Output the [X, Y] coordinate of the center of the cell containing the given text.  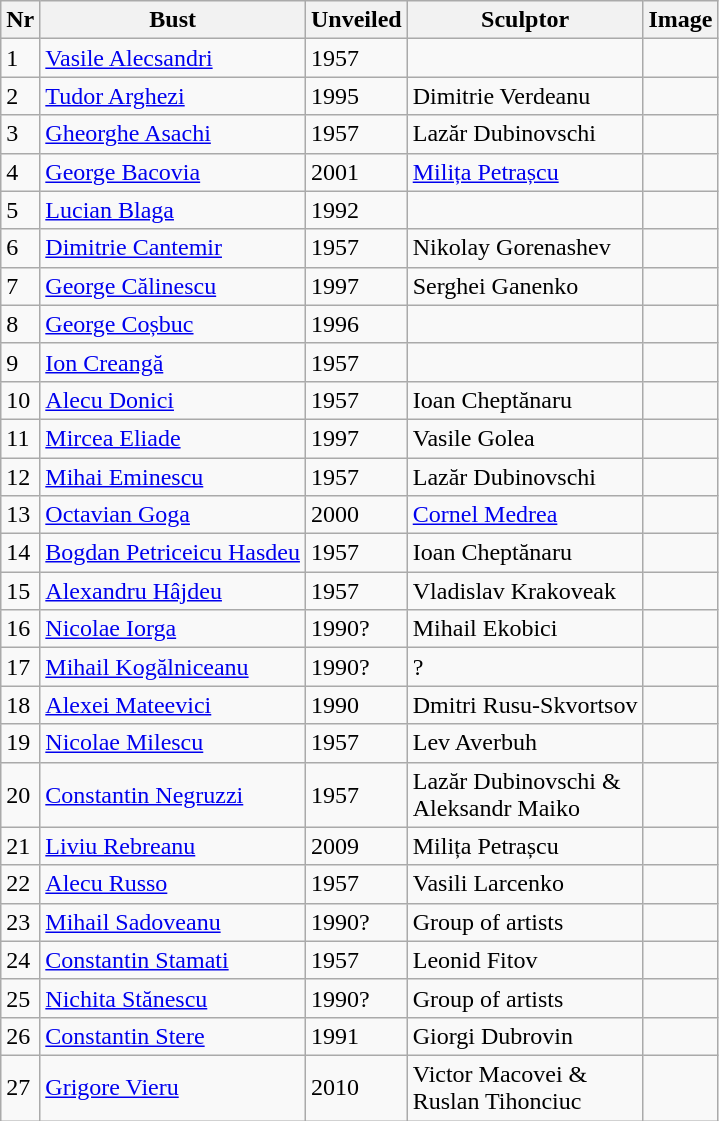
Bust [173, 20]
Nichita Stănescu [173, 998]
18 [20, 705]
Mihail Sadoveanu [173, 922]
Grigore Vieru [173, 1088]
20 [20, 794]
Victor Macovei & Ruslan Tihonciuc [525, 1088]
Cornel Medrea [525, 515]
1992 [356, 210]
Serghei Ganenko [525, 286]
12 [20, 477]
4 [20, 172]
1991 [356, 1036]
1995 [356, 96]
24 [20, 960]
George Bacovia [173, 172]
Alecu Russo [173, 884]
2009 [356, 846]
Unveiled [356, 20]
Mihai Eminescu [173, 477]
19 [20, 743]
? [525, 667]
Giorgi Dubrovin [525, 1036]
26 [20, 1036]
Nicolae Iorga [173, 629]
Image [680, 20]
9 [20, 362]
7 [20, 286]
10 [20, 400]
Alecu Donici [173, 400]
Mihail Ekobici [525, 629]
2 [20, 96]
14 [20, 553]
Vasile Golea [525, 438]
Mircea Eliade [173, 438]
Nikolay Gorenashev [525, 248]
17 [20, 667]
2000 [356, 515]
Alexandru Hâjdeu [173, 591]
Constantin Negruzzi [173, 794]
11 [20, 438]
25 [20, 998]
15 [20, 591]
21 [20, 846]
16 [20, 629]
Nr [20, 20]
5 [20, 210]
Sculptor [525, 20]
2010 [356, 1088]
Lazăr Dubinovschi &Aleksandr Maiko [525, 794]
23 [20, 922]
22 [20, 884]
1996 [356, 324]
Alexei Mateevici [173, 705]
Lev Averbuh [525, 743]
6 [20, 248]
3 [20, 134]
Dmitri Rusu-Skvortsov [525, 705]
13 [20, 515]
Dimitrie Verdeanu [525, 96]
2001 [356, 172]
Mihail Kogălniceanu [173, 667]
8 [20, 324]
Nicolae Milescu [173, 743]
Vladislav Krakoveak [525, 591]
27 [20, 1088]
1990 [356, 705]
Ion Creangă [173, 362]
Leonid Fitov [525, 960]
George Călinescu [173, 286]
Gheorghe Asachi [173, 134]
Tudor Arghezi [173, 96]
Constantin Stere [173, 1036]
Dimitrie Cantemir [173, 248]
Constantin Stamati [173, 960]
Liviu Rebreanu [173, 846]
George Coșbuc [173, 324]
Vasile Alecsandri [173, 58]
Octavian Goga [173, 515]
Lucian Blaga [173, 210]
1 [20, 58]
Bogdan Petriceicu Hasdeu [173, 553]
Vasili Larcenko [525, 884]
